Capture the cell that displays the provided text and extract its (x, y) central coordinate. 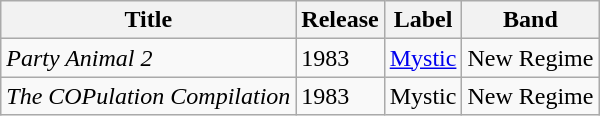
Label (423, 20)
Band (530, 20)
Release (340, 20)
Party Animal 2 (148, 58)
Title (148, 20)
The COPulation Compilation (148, 96)
